From the cell containing the given text, extract its center point as [X, Y] coordinate. 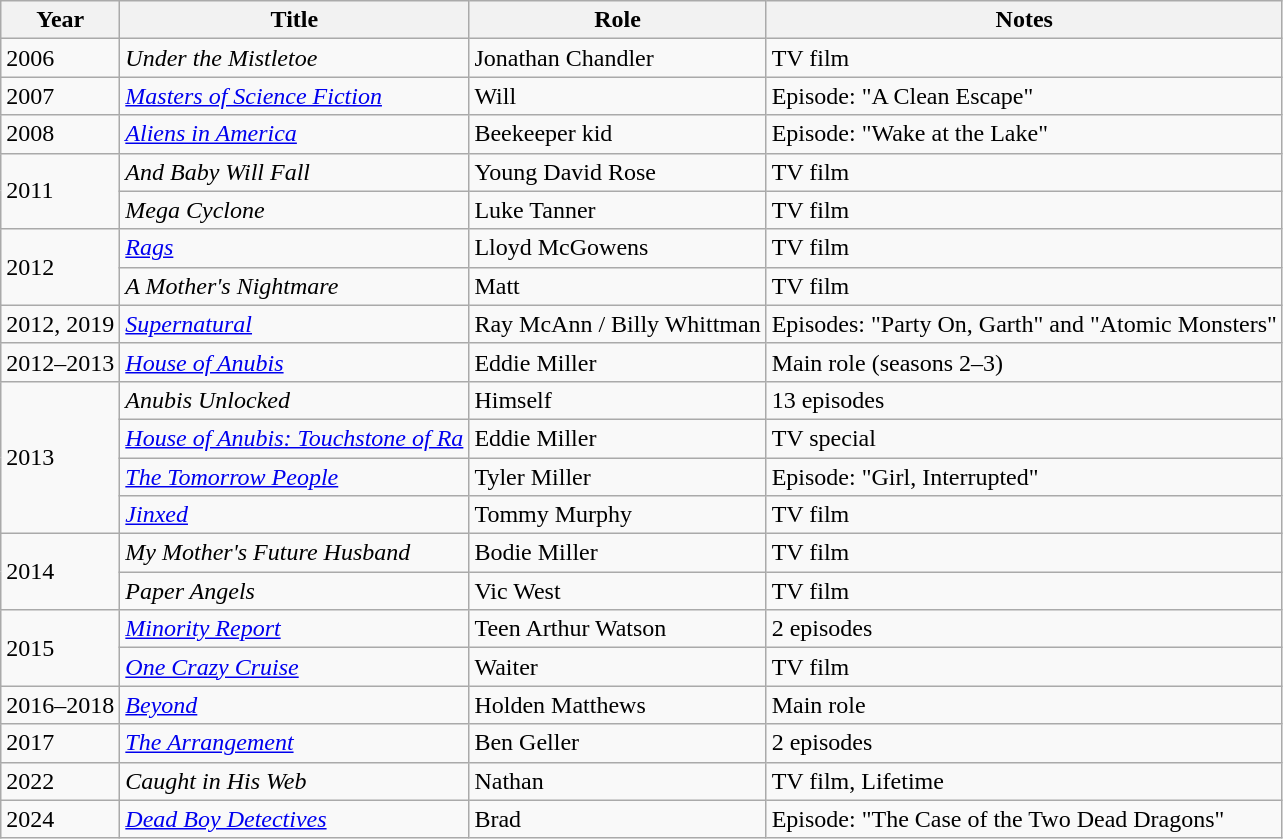
Lloyd McGowens [618, 248]
2007 [60, 96]
2012–2013 [60, 362]
Episode: "The Case of the Two Dead Dragons" [1024, 819]
Dead Boy Detectives [294, 819]
And Baby Will Fall [294, 172]
Teen Arthur Watson [618, 629]
2024 [60, 819]
House of Anubis: Touchstone of Ra [294, 438]
Mega Cyclone [294, 210]
Tommy Murphy [618, 515]
Ben Geller [618, 743]
Year [60, 20]
One Crazy Cruise [294, 667]
2016–2018 [60, 705]
2013 [60, 457]
Brad [618, 819]
Under the Mistletoe [294, 58]
13 episodes [1024, 400]
Waiter [618, 667]
Rags [294, 248]
House of Anubis [294, 362]
2011 [60, 191]
Young David Rose [618, 172]
2015 [60, 648]
A Mother's Nightmare [294, 286]
TV special [1024, 438]
Jonathan Chandler [618, 58]
Episode: "Girl, Interrupted" [1024, 477]
Beyond [294, 705]
Holden Matthews [618, 705]
2022 [60, 781]
Beekeeper kid [618, 134]
2012, 2019 [60, 324]
Masters of Science Fiction [294, 96]
Himself [618, 400]
My Mother's Future Husband [294, 553]
Bodie Miller [618, 553]
Title [294, 20]
2008 [60, 134]
The Tomorrow People [294, 477]
Aliens in America [294, 134]
Tyler Miller [618, 477]
2017 [60, 743]
Anubis Unlocked [294, 400]
Episode: "A Clean Escape" [1024, 96]
Ray McAnn / Billy Whittman [618, 324]
Luke Tanner [618, 210]
Caught in His Web [294, 781]
Minority Report [294, 629]
TV film, Lifetime [1024, 781]
Nathan [618, 781]
Supernatural [294, 324]
Matt [618, 286]
Vic West [618, 591]
Main role (seasons 2–3) [1024, 362]
Role [618, 20]
Jinxed [294, 515]
2012 [60, 267]
Paper Angels [294, 591]
Will [618, 96]
2006 [60, 58]
Main role [1024, 705]
Notes [1024, 20]
The Arrangement [294, 743]
Episodes: "Party On, Garth" and "Atomic Monsters" [1024, 324]
Episode: "Wake at the Lake" [1024, 134]
2014 [60, 572]
